From the cell containing the given text, extract its center point as [X, Y] coordinate. 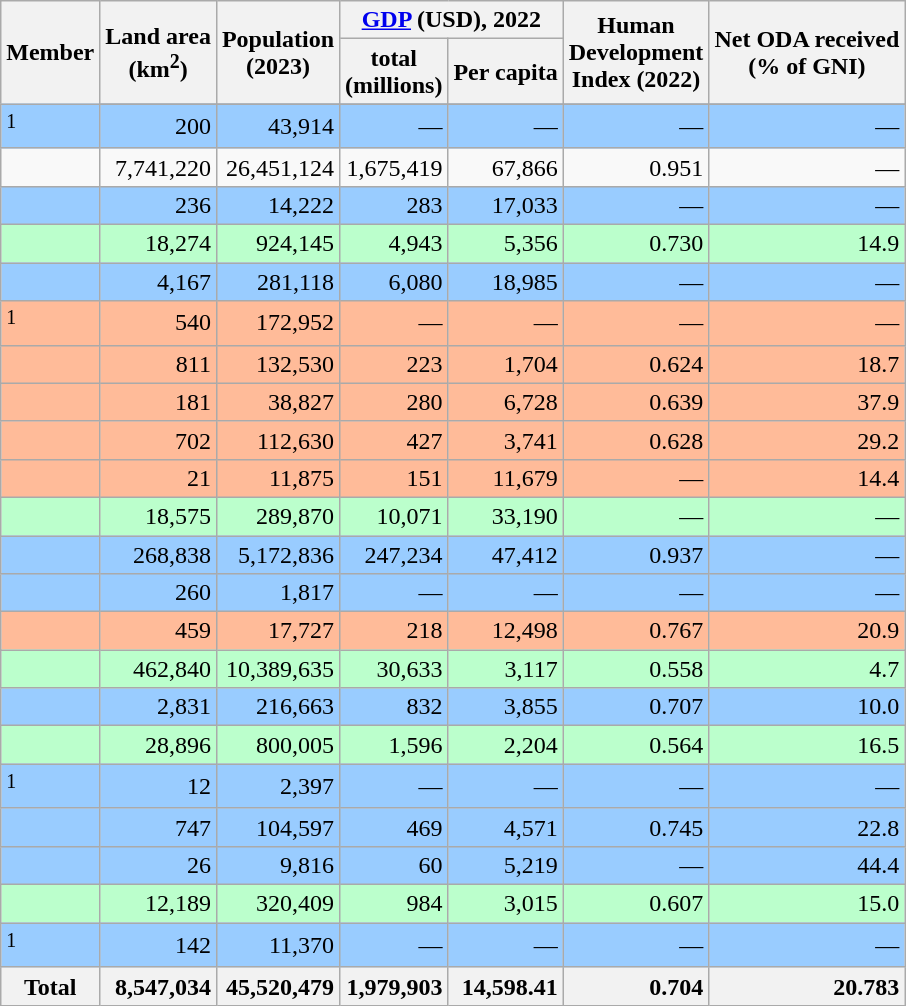
11,875 [278, 478]
811 [158, 364]
800,005 [278, 745]
60 [394, 866]
1,817 [278, 593]
427 [394, 440]
3,855 [506, 707]
total(millions) [394, 72]
469 [394, 827]
18.7 [807, 364]
38,827 [278, 402]
Land area(km2) [158, 52]
0.704 [636, 986]
3,741 [506, 440]
20.9 [807, 631]
832 [394, 707]
21 [158, 478]
9,816 [278, 866]
702 [158, 440]
12,498 [506, 631]
10,389,635 [278, 669]
268,838 [158, 555]
3,117 [506, 669]
104,597 [278, 827]
Net ODA received(% of GNI) [807, 52]
14.4 [807, 478]
20.783 [807, 986]
0.558 [636, 669]
0.767 [636, 631]
5,356 [506, 244]
10.0 [807, 707]
132,530 [278, 364]
236 [158, 205]
1,675,419 [394, 167]
43,914 [278, 126]
44.4 [807, 866]
0.628 [636, 440]
112,630 [278, 440]
45,520,479 [278, 986]
15.0 [807, 904]
Per capita [506, 72]
33,190 [506, 516]
14,598.41 [506, 986]
6,728 [506, 402]
10,071 [394, 516]
151 [394, 478]
247,234 [394, 555]
1,979,903 [394, 986]
14,222 [278, 205]
281,118 [278, 282]
11,370 [278, 946]
540 [158, 324]
200 [158, 126]
924,145 [278, 244]
218 [394, 631]
747 [158, 827]
0.937 [636, 555]
12,189 [158, 904]
0.730 [636, 244]
0.745 [636, 827]
984 [394, 904]
16.5 [807, 745]
HumanDevelopmentIndex (2022) [636, 52]
320,409 [278, 904]
3,015 [506, 904]
28,896 [158, 745]
462,840 [158, 669]
4,943 [394, 244]
0.624 [636, 364]
37.9 [807, 402]
260 [158, 593]
283 [394, 205]
289,870 [278, 516]
1,596 [394, 745]
11,679 [506, 478]
7,741,220 [158, 167]
8,547,034 [158, 986]
6,080 [394, 282]
2,397 [278, 786]
142 [158, 946]
0.639 [636, 402]
280 [394, 402]
1,704 [506, 364]
18,274 [158, 244]
223 [394, 364]
17,033 [506, 205]
0.564 [636, 745]
0.707 [636, 707]
18,575 [158, 516]
Population(2023) [278, 52]
4,571 [506, 827]
2,204 [506, 745]
67,866 [506, 167]
Total [50, 986]
216,663 [278, 707]
26,451,124 [278, 167]
GDP (USD), 2022 [452, 20]
18,985 [506, 282]
181 [158, 402]
30,633 [394, 669]
47,412 [506, 555]
4,167 [158, 282]
26 [158, 866]
0.607 [636, 904]
29.2 [807, 440]
14.9 [807, 244]
459 [158, 631]
22.8 [807, 827]
0.951 [636, 167]
17,727 [278, 631]
172,952 [278, 324]
5,172,836 [278, 555]
Member [50, 52]
2,831 [158, 707]
4.7 [807, 669]
12 [158, 786]
5,219 [506, 866]
